For the text-containing cell, return its midpoint in [x, y] coordinate format. 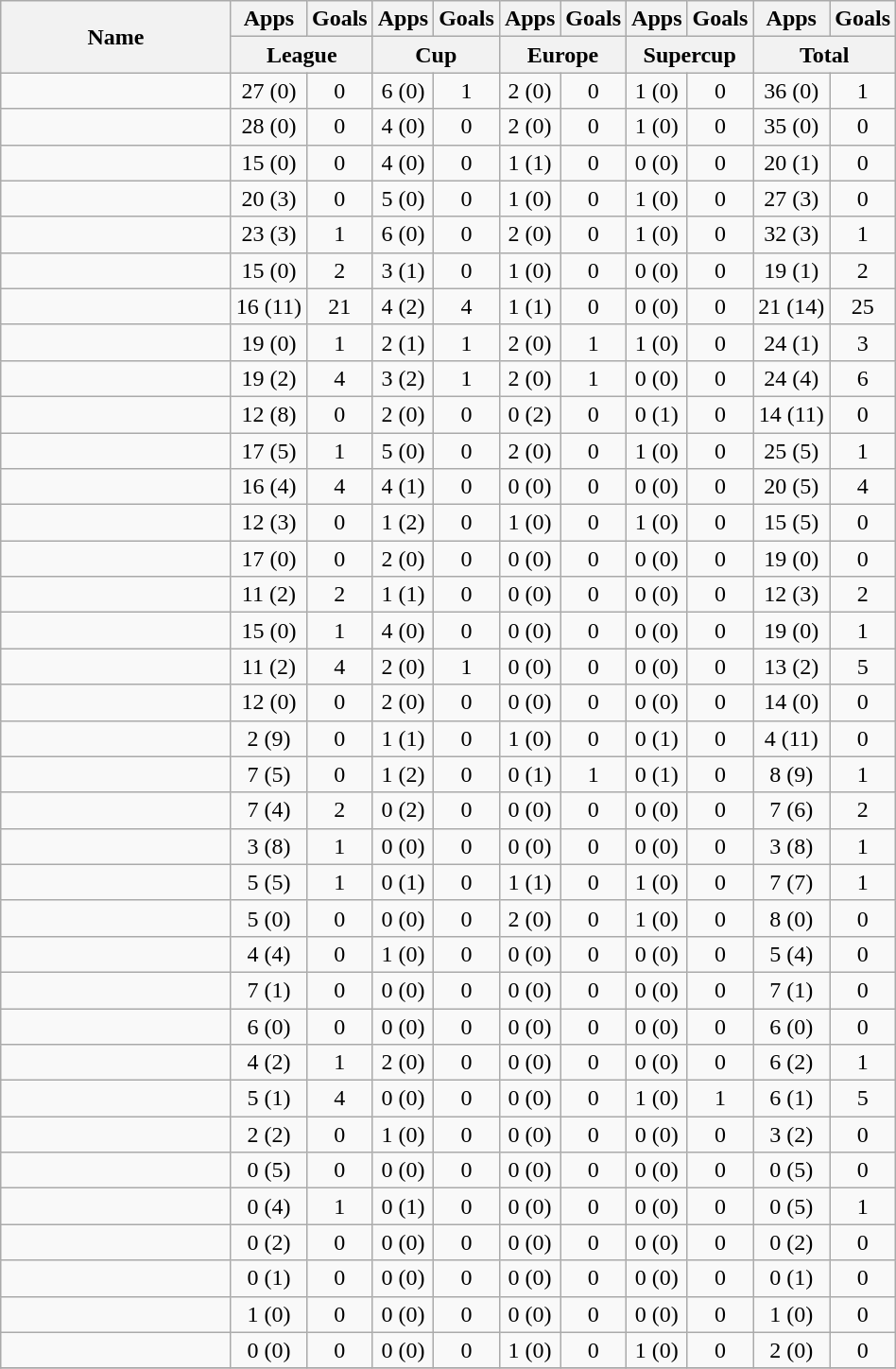
12 (0) [268, 702]
7 (6) [792, 810]
27 (3) [792, 199]
7 (7) [792, 882]
4 (1) [403, 487]
24 (1) [792, 342]
Total [824, 55]
20 (5) [792, 487]
25 (5) [792, 451]
7 (5) [268, 774]
6 [863, 378]
Cup [436, 55]
Supercup [690, 55]
19 (2) [268, 378]
19 (1) [792, 270]
14 (0) [792, 702]
35 (0) [792, 127]
5 (5) [268, 882]
5 (1) [268, 1099]
12 (8) [268, 414]
14 (11) [792, 414]
24 (4) [792, 378]
2 (9) [268, 738]
27 (0) [268, 91]
6 (1) [792, 1099]
36 (0) [792, 91]
20 (3) [268, 199]
23 (3) [268, 234]
8 (9) [792, 774]
Europe [562, 55]
6 (2) [792, 1063]
28 (0) [268, 127]
32 (3) [792, 234]
2 (1) [403, 342]
4 (11) [792, 738]
Name [116, 37]
21 [339, 306]
3 [863, 342]
4 (4) [268, 954]
15 (5) [792, 523]
25 [863, 306]
13 (2) [792, 667]
20 (1) [792, 163]
16 (4) [268, 487]
21 (14) [792, 306]
2 (2) [268, 1135]
17 (5) [268, 451]
League [302, 55]
8 (0) [792, 918]
5 (4) [792, 954]
0 (4) [268, 1206]
16 (11) [268, 306]
17 (0) [268, 559]
3 (1) [403, 270]
7 (4) [268, 810]
